Return the (X, Y) coordinate for the center point of the cell that contains the specified text.  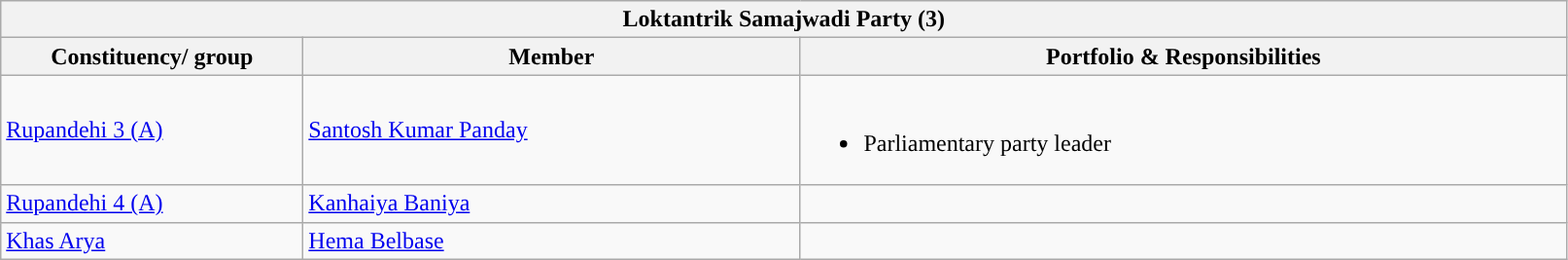
Khas Arya (152, 241)
Rupandehi 4 (A) (152, 204)
Rupandehi 3 (A) (152, 130)
Constituency/ group (152, 56)
Portfolio & Responsibilities (1184, 56)
Loktantrik Samajwadi Party (3) (784, 19)
Santosh Kumar Panday (552, 130)
Hema Belbase (552, 241)
Member (552, 56)
Parliamentary party leader (1184, 130)
Kanhaiya Baniya (552, 204)
